Return the (x, y) coordinate for the center point of the cell that contains the specified text.  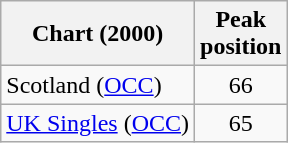
Peakposition (241, 34)
Chart (2000) (98, 34)
66 (241, 85)
Scotland (OCC) (98, 85)
65 (241, 123)
UK Singles (OCC) (98, 123)
